Search for the cell housing the specified text and yield its [X, Y] center coordinate. 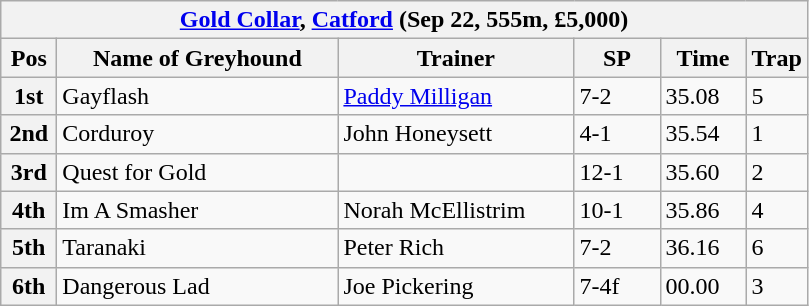
35.86 [703, 210]
00.00 [703, 286]
12-1 [617, 172]
1 [776, 134]
5 [776, 96]
SP [617, 58]
John Honeysett [456, 134]
35.54 [703, 134]
Norah McEllistrim [456, 210]
6th [29, 286]
1st [29, 96]
3 [776, 286]
Dangerous Lad [198, 286]
2 [776, 172]
Paddy Milligan [456, 96]
Peter Rich [456, 248]
Trainer [456, 58]
Corduroy [198, 134]
5th [29, 248]
4 [776, 210]
Time [703, 58]
Taranaki [198, 248]
10-1 [617, 210]
Joe Pickering [456, 286]
6 [776, 248]
4-1 [617, 134]
36.16 [703, 248]
35.08 [703, 96]
Name of Greyhound [198, 58]
Quest for Gold [198, 172]
Gayflash [198, 96]
7-4f [617, 286]
Trap [776, 58]
35.60 [703, 172]
2nd [29, 134]
3rd [29, 172]
4th [29, 210]
Pos [29, 58]
Gold Collar, Catford (Sep 22, 555m, £5,000) [404, 20]
Im A Smasher [198, 210]
